Return the (x, y) coordinate for the center point of the cell that contains the specified text.  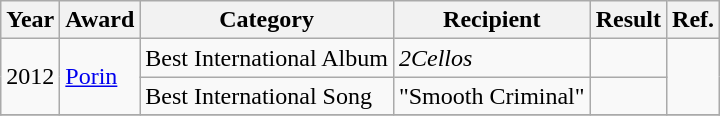
Best International Album (267, 58)
Recipient (492, 20)
Result (628, 20)
Best International Song (267, 96)
"Smooth Criminal" (492, 96)
Category (267, 20)
Award (100, 20)
Porin (100, 77)
Ref. (694, 20)
2Cellos (492, 58)
2012 (30, 77)
Year (30, 20)
